Scan for the cell matching the given text and deliver its (x, y) coordinate at center. 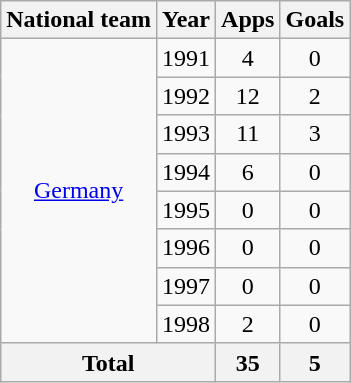
1996 (186, 248)
4 (248, 58)
5 (315, 362)
Total (108, 362)
Goals (315, 20)
12 (248, 96)
1995 (186, 210)
Year (186, 20)
6 (248, 172)
11 (248, 134)
1993 (186, 134)
1997 (186, 286)
Germany (79, 191)
3 (315, 134)
Apps (248, 20)
1991 (186, 58)
1998 (186, 324)
1992 (186, 96)
1994 (186, 172)
National team (79, 20)
35 (248, 362)
